Locate the cell with the specified text and output its (X, Y) center coordinate. 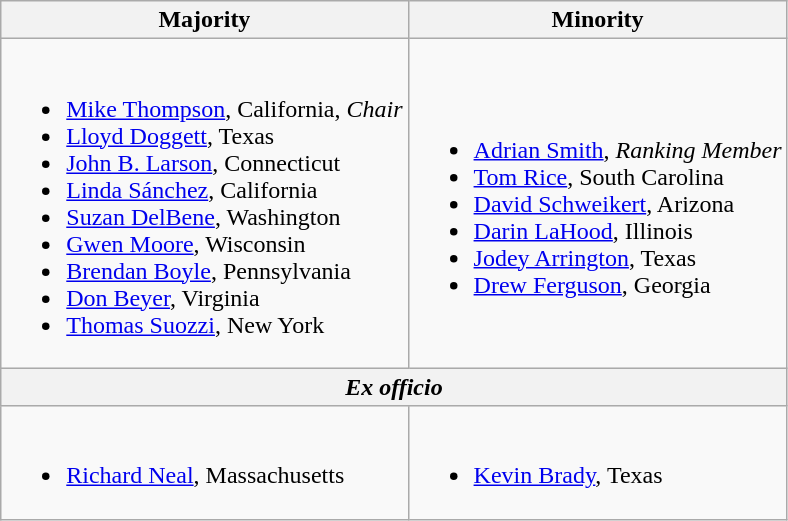
Ex officio (394, 387)
Richard Neal, Massachusetts (204, 462)
Kevin Brady, Texas (598, 462)
Majority (204, 20)
Minority (598, 20)
Adrian Smith, Ranking MemberTom Rice, South CarolinaDavid Schweikert, ArizonaDarin LaHood, IllinoisJodey Arrington, TexasDrew Ferguson, Georgia (598, 204)
